Search for the cell housing the specified text and yield its [x, y] center coordinate. 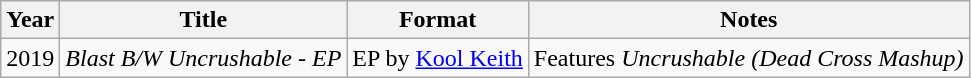
Year [30, 20]
Format [438, 20]
Blast B/W Uncrushable - EP [204, 58]
2019 [30, 58]
Notes [748, 20]
Title [204, 20]
Features Uncrushable (Dead Cross Mashup) [748, 58]
EP by Kool Keith [438, 58]
